Return (X, Y) of the center of cell containing provided text 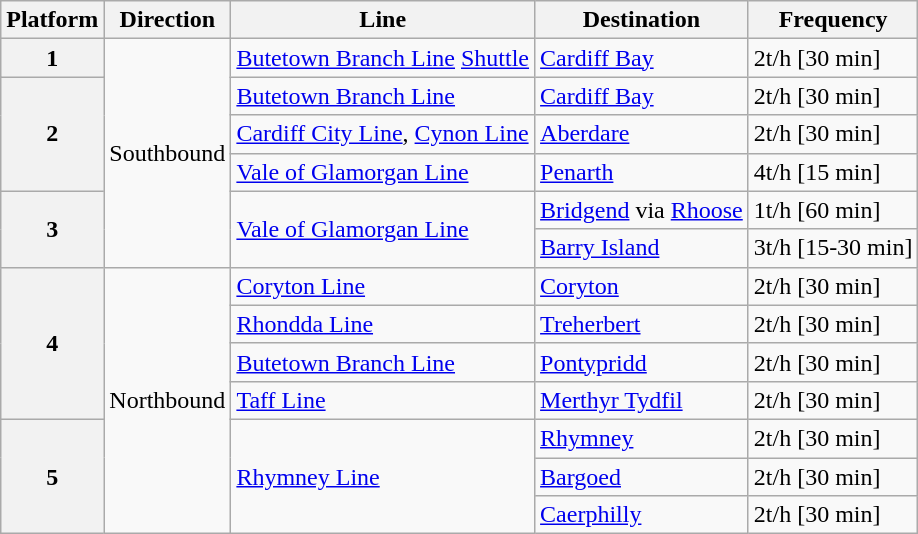
Taff Line (383, 400)
Merthyr Tydfil (642, 400)
Direction (168, 20)
Aberdare (642, 134)
Southbound (168, 153)
Caerphilly (642, 515)
1 (52, 58)
Destination (642, 20)
Frequency (833, 20)
Platform (52, 20)
Rhymney (642, 438)
Penarth (642, 172)
Barry Island (642, 248)
3t/h [15-30 min] (833, 248)
Bridgend via Rhoose (642, 210)
4 (52, 343)
1t/h [60 min] (833, 210)
Pontypridd (642, 362)
Coryton (642, 286)
Treherbert (642, 324)
2 (52, 134)
Coryton Line (383, 286)
Northbound (168, 400)
Bargoed (642, 477)
5 (52, 476)
Butetown Branch Line Shuttle (383, 58)
Rhondda Line (383, 324)
Rhymney Line (383, 476)
3 (52, 229)
Line (383, 20)
Cardiff City Line, Cynon Line (383, 134)
4t/h [15 min] (833, 172)
